Find where the given text appears and provide that cell's center as (X, Y) coordinate. 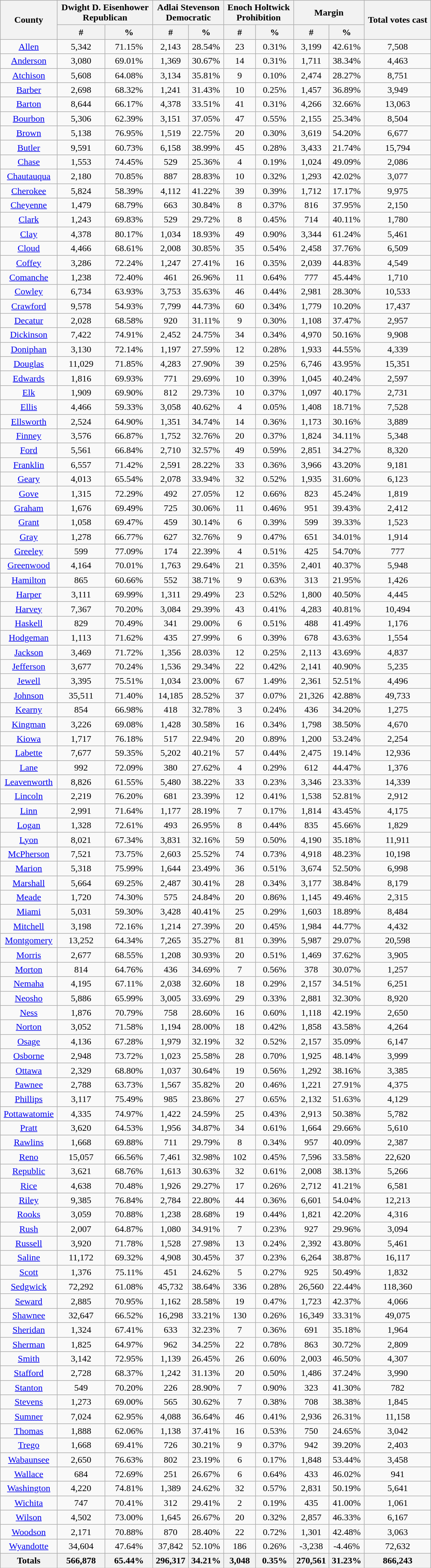
1,356 (171, 652)
37.62% (346, 955)
812 (171, 392)
4,013 (81, 479)
Margin (329, 13)
226 (171, 1388)
2,113 (311, 652)
22.75% (206, 133)
7,799 (171, 306)
2,981 (311, 292)
42.48% (346, 1532)
1,113 (81, 638)
323 (311, 1388)
38.84% (346, 883)
0.38% (274, 1402)
42.61% (346, 47)
1,058 (81, 522)
1,138 (171, 1431)
691 (311, 1330)
4,549 (398, 263)
7,461 (171, 1157)
76.18% (129, 739)
1,763 (171, 566)
4,266 (311, 104)
2,458 (311, 249)
29.27% (206, 1186)
64.53% (129, 1128)
Seward (29, 1301)
66.52% (129, 1315)
565 (171, 1402)
3,889 (398, 422)
3,831 (171, 839)
7,521 (81, 854)
72.24% (129, 263)
708 (311, 1402)
68.76% (129, 1171)
Ford (29, 450)
27.59% (206, 349)
1,023 (171, 1056)
627 (171, 537)
5,561 (81, 450)
39.43% (346, 508)
829 (81, 623)
2,809 (398, 1344)
4,136 (81, 1041)
8,504 (398, 119)
68.80% (129, 1070)
4,908 (171, 1258)
68.58% (129, 320)
75.11% (129, 1272)
2,452 (171, 335)
34.87% (206, 1128)
3,130 (81, 349)
1,798 (311, 724)
11,029 (81, 364)
32,647 (81, 1315)
40.81% (346, 609)
0.07% (274, 696)
Ottawa (29, 1070)
3,048 (240, 1560)
30.07% (346, 969)
3,999 (398, 1056)
270,561 (311, 1560)
40.37% (346, 566)
30.63% (206, 1171)
3,059 (81, 1215)
1,162 (171, 1301)
4,190 (311, 839)
40.24% (346, 378)
2,710 (171, 450)
18.71% (346, 407)
3,199 (311, 47)
962 (171, 1344)
6,677 (398, 133)
61.08% (129, 1287)
8,920 (398, 998)
Marion (29, 868)
72.16% (129, 926)
24.84% (206, 897)
25.52% (206, 854)
2,831 (311, 1488)
67.28% (129, 1041)
71.42% (129, 465)
73.75% (129, 854)
27.90% (206, 364)
28.27% (346, 75)
2,788 (81, 1085)
30.45% (206, 1258)
Harvey (29, 609)
8,826 (81, 782)
15,057 (81, 1157)
4,307 (398, 1359)
102 (240, 1157)
3,094 (398, 1229)
52.50% (346, 868)
Kingman (29, 724)
Pawnee (29, 1085)
5,235 (398, 667)
0.78% (274, 1344)
29.69% (206, 378)
35,511 (81, 696)
782 (398, 1388)
27.91% (346, 1085)
72,292 (81, 1287)
Dwight D. EisenhowerRepublican (105, 13)
1,603 (311, 912)
4,670 (398, 724)
15,794 (398, 147)
38.13% (346, 1171)
663 (171, 205)
8,484 (398, 912)
24.59% (206, 1113)
36.89% (346, 90)
2,143 (171, 47)
1,486 (311, 1373)
2,597 (398, 378)
28.52% (206, 696)
0.63% (274, 580)
7,677 (81, 753)
40.62% (206, 407)
1,717 (81, 739)
69.83% (129, 220)
40.90% (346, 667)
1,819 (398, 494)
Geary (29, 479)
13,063 (398, 104)
38.71% (206, 580)
451 (171, 1272)
4,638 (81, 1186)
17.17% (346, 191)
67.11% (129, 984)
Sheridan (29, 1330)
41.22% (206, 191)
4,066 (398, 1301)
Gray (29, 537)
9,591 (81, 147)
1,979 (171, 1041)
0.89% (274, 739)
74.30% (129, 897)
7,422 (81, 335)
32.60% (206, 984)
9,975 (398, 191)
2 (240, 1503)
34,604 (81, 1546)
73.72% (129, 1056)
54.04% (346, 1200)
Adlai StevensonDemocratic (188, 13)
714 (311, 220)
73.00% (129, 1517)
10,533 (398, 292)
23.00% (206, 681)
2,039 (311, 263)
3,966 (311, 465)
5,641 (398, 1488)
66.98% (129, 710)
865 (81, 580)
43.58% (346, 1027)
35 (240, 249)
70.85% (129, 176)
174 (171, 551)
15,351 (398, 364)
6,581 (398, 1186)
802 (171, 1460)
7,596 (311, 1157)
Rawlins (29, 1143)
2,219 (81, 796)
38.22% (206, 782)
44.77% (346, 926)
1,389 (171, 1488)
65.99% (129, 998)
28.90% (206, 1388)
60.73% (129, 147)
28.58% (206, 1301)
Franklin (29, 465)
Chase (29, 162)
28.03% (206, 652)
726 (171, 1445)
2,957 (398, 320)
70.79% (129, 1013)
41.00% (346, 1503)
44.47% (346, 768)
5,782 (398, 1113)
Edwards (29, 378)
2,003 (311, 1359)
Republic (29, 1171)
70.24% (129, 667)
380 (171, 768)
3,226 (81, 724)
31.13% (206, 1373)
1,221 (311, 1085)
1,926 (171, 1186)
11,172 (81, 1258)
3,111 (81, 594)
64.97% (129, 1344)
725 (171, 508)
69.41% (129, 1445)
28.83% (206, 176)
2,948 (81, 1056)
4,375 (398, 1085)
67.34% (129, 839)
2,403 (398, 1445)
3,433 (311, 147)
Crawford (29, 306)
50.49% (346, 1272)
6,158 (171, 147)
3,677 (81, 667)
1,567 (171, 1085)
9,181 (398, 465)
16,349 (311, 1315)
26.95% (206, 825)
6,998 (398, 868)
1,278 (81, 537)
3,177 (311, 883)
68.61% (129, 249)
45,732 (171, 1287)
36.64% (206, 1416)
8,320 (398, 450)
3,395 (81, 681)
Cherokee (29, 191)
1,369 (171, 61)
5,948 (398, 566)
71.40% (129, 696)
30.16% (346, 422)
70.48% (129, 1186)
Wichita (29, 1503)
66.17% (129, 104)
2,412 (398, 508)
1,821 (311, 1215)
72.95% (129, 1359)
26.31% (346, 1416)
1,752 (171, 436)
5,318 (81, 868)
8,751 (398, 75)
43.45% (346, 811)
566,878 (81, 1560)
26.96% (206, 277)
29.96% (346, 1229)
71.72% (129, 652)
5,348 (398, 436)
42.88% (346, 696)
1,553 (81, 162)
552 (171, 580)
28.30% (346, 292)
22.94% (206, 739)
69.90% (129, 392)
Rice (29, 1186)
957 (311, 1143)
10,494 (398, 609)
75.49% (129, 1099)
925 (311, 1272)
31.11% (206, 320)
70.49% (129, 623)
4,445 (398, 594)
43.69% (346, 652)
7,024 (81, 1416)
24.65% (346, 1431)
Washington (29, 1488)
1,145 (311, 897)
4,195 (81, 984)
5,031 (81, 912)
46.02% (346, 1474)
80.17% (129, 234)
6,557 (81, 465)
Nemaha (29, 984)
19.14% (346, 753)
6,734 (81, 292)
1,858 (311, 1027)
41.49% (346, 623)
Grant (29, 522)
Wyandotte (29, 1546)
8,021 (81, 839)
32.19% (206, 1041)
43.63% (346, 638)
34.21% (206, 1560)
684 (81, 1474)
27.39% (206, 926)
26.45% (206, 1359)
62.06% (129, 1431)
488 (311, 623)
5,824 (81, 191)
44.83% (346, 263)
9,908 (398, 335)
0.53% (274, 1431)
33.21% (206, 1315)
43.20% (346, 465)
Wallace (29, 1474)
3,621 (81, 1171)
0.55% (274, 119)
Meade (29, 897)
50.38% (346, 1113)
33.69% (206, 998)
10.20% (346, 306)
71.62% (129, 638)
941 (398, 1474)
1,247 (171, 263)
6,746 (311, 364)
1,712 (311, 191)
17,437 (398, 306)
23.86% (206, 1099)
32.66% (346, 104)
378 (311, 969)
459 (171, 522)
823 (311, 494)
Kearny (29, 710)
Butler (29, 147)
1,197 (171, 349)
37.76% (346, 249)
3,142 (81, 1359)
61.24% (346, 234)
65.44% (129, 1560)
1,061 (398, 1503)
28.22% (206, 465)
29.07% (346, 941)
64.76% (129, 969)
2,913 (311, 1113)
418 (171, 710)
22.44% (346, 1287)
30.67% (206, 61)
1,519 (171, 133)
1,845 (398, 1402)
Ellsworth (29, 422)
1,664 (311, 1128)
1,909 (81, 392)
3,385 (398, 1070)
3,063 (398, 1532)
27.62% (206, 768)
13 (240, 1243)
5,886 (81, 998)
Neosho (29, 998)
Johnson (29, 696)
2,991 (81, 811)
66.77% (129, 537)
Trego (29, 1445)
Jefferson (29, 667)
Graham (29, 508)
6,123 (398, 479)
32.16% (206, 839)
18.93% (206, 234)
28.54% (206, 47)
Total votes cast (398, 20)
33.51% (206, 104)
54.70% (346, 551)
2,254 (398, 739)
1,814 (311, 811)
25.34% (346, 119)
341 (171, 623)
Ellis (29, 407)
Russell (29, 1243)
28.00% (206, 1027)
Labette (29, 753)
34.27% (346, 450)
69.00% (129, 1402)
835 (311, 825)
68.37% (129, 1373)
2,141 (311, 667)
Rush (29, 1229)
2,132 (311, 1099)
3,084 (171, 609)
Osborne (29, 1056)
71.58% (129, 1027)
72,632 (398, 1546)
42.02% (346, 176)
1,108 (311, 320)
2,487 (171, 883)
34.25% (206, 1344)
4,264 (398, 1027)
43.80% (346, 1243)
1,426 (398, 580)
39.33% (346, 522)
65.54% (129, 479)
Thomas (29, 1431)
76.20% (129, 796)
Greeley (29, 551)
64.08% (129, 75)
3,198 (81, 926)
1,408 (311, 407)
2,180 (81, 176)
1,935 (311, 479)
681 (171, 796)
33.58% (346, 1157)
71.85% (129, 364)
39.20% (346, 1445)
Jackson (29, 652)
71.78% (129, 1243)
4,220 (81, 1488)
0.65% (274, 1099)
5,306 (81, 119)
1,723 (311, 1301)
985 (171, 1099)
71.64% (129, 811)
3,620 (81, 1128)
Barber (29, 90)
Sedgwick (29, 1287)
24.75% (206, 335)
Stevens (29, 1402)
76.95% (129, 133)
72.40% (129, 277)
186 (240, 1546)
1,956 (171, 1128)
1,080 (171, 1229)
1,528 (171, 1243)
2,731 (398, 392)
927 (311, 1229)
1,293 (311, 176)
771 (171, 378)
53.24% (346, 739)
34.01% (346, 537)
4,970 (311, 335)
40.17% (346, 392)
5,342 (81, 47)
750 (311, 1431)
64.34% (129, 941)
8,644 (81, 104)
866,243 (398, 1560)
27.41% (206, 263)
21.74% (346, 147)
Doniphan (29, 349)
-4.46% (346, 1546)
74.97% (129, 1113)
1,644 (171, 868)
2,392 (311, 1243)
3,469 (81, 652)
72.14% (129, 349)
49.09% (346, 162)
3,619 (311, 133)
Gove (29, 494)
37.95% (346, 205)
72.61% (129, 825)
Jewell (29, 681)
4,088 (171, 1416)
Barton (29, 104)
68.79% (129, 205)
42.37% (346, 1301)
2,591 (171, 465)
1,173 (311, 422)
2,784 (171, 1200)
758 (171, 1013)
2,881 (311, 998)
74.91% (129, 335)
6,509 (398, 249)
2,603 (171, 854)
45.24% (346, 494)
74.81% (129, 1488)
4,463 (398, 61)
69.47% (129, 522)
33.94% (206, 479)
Scott (29, 1272)
43 (240, 609)
69.25% (129, 883)
29.49% (206, 594)
48.23% (346, 854)
1,779 (311, 306)
2,007 (81, 1229)
1,816 (81, 378)
69.49% (129, 508)
Miami (29, 912)
29.72% (206, 220)
72.69% (129, 1474)
52.10% (206, 1546)
29 (240, 998)
Coffey (29, 263)
3,428 (171, 912)
Cowley (29, 292)
Allen (29, 47)
1,848 (311, 1460)
46.33% (346, 1517)
12,936 (398, 753)
1,829 (398, 825)
54.93% (129, 306)
1,479 (81, 205)
49.46% (346, 897)
81 (240, 941)
Logan (29, 825)
38.16% (346, 1070)
17 (240, 1186)
2,677 (81, 955)
75.99% (129, 868)
3,344 (311, 234)
Osage (29, 1041)
62.39% (129, 119)
1,832 (398, 1272)
64.90% (129, 422)
29.39% (206, 609)
9,385 (81, 1200)
2,028 (81, 320)
1,888 (81, 1431)
32.57% (206, 450)
69.93% (129, 378)
68.32% (129, 90)
0.66% (274, 494)
69.88% (129, 1143)
1,964 (398, 1330)
Linn (29, 811)
31.43% (206, 90)
23.33% (346, 782)
1,933 (311, 349)
32.98% (206, 1157)
25.36% (206, 162)
40.09% (346, 1143)
1,676 (81, 508)
7,367 (81, 609)
9,578 (81, 306)
678 (311, 638)
3,990 (398, 1373)
0.10% (274, 75)
22.39% (206, 551)
30.93% (206, 955)
814 (81, 969)
34.91% (206, 1229)
29.41% (206, 1503)
29.00% (206, 623)
Sumner (29, 1416)
69.01% (129, 61)
4,316 (398, 1215)
0.27% (274, 1272)
6,251 (398, 984)
66.84% (129, 450)
75.51% (129, 681)
711 (171, 1143)
1,176 (398, 623)
76.63% (129, 1460)
1,536 (171, 667)
4,496 (398, 681)
1,241 (171, 90)
3,042 (398, 1431)
2,936 (311, 1416)
870 (171, 1532)
0.05% (274, 407)
Clay (29, 234)
4,112 (171, 191)
3,058 (171, 407)
48.14% (346, 1056)
5,664 (81, 883)
14,185 (171, 696)
633 (171, 1330)
11,158 (398, 1416)
Bourbon (29, 119)
1,208 (171, 955)
1,273 (81, 1402)
Pratt (29, 1128)
43.95% (346, 364)
38.99% (206, 147)
1,194 (171, 1027)
30.85% (206, 249)
1,177 (171, 811)
1,324 (81, 1330)
41 (240, 104)
74.45% (129, 162)
63.93% (129, 292)
Lincoln (29, 796)
54.20% (346, 133)
16,117 (398, 1258)
44.55% (346, 349)
62.95% (129, 1416)
42.19% (346, 1013)
6,264 (311, 1258)
3,458 (398, 1460)
35.27% (206, 941)
Hodgeman (29, 638)
1,422 (171, 1113)
747 (81, 1503)
13,252 (81, 941)
21,326 (311, 696)
3,674 (311, 868)
50.16% (346, 335)
28.40% (206, 1532)
493 (171, 825)
66.56% (129, 1157)
72.29% (129, 494)
60.66% (129, 580)
32.23% (206, 1330)
66.87% (129, 436)
2,857 (311, 1517)
1,984 (311, 926)
0.54% (274, 249)
1,214 (171, 926)
30.21% (206, 1445)
1,645 (171, 1517)
20,598 (398, 941)
49,733 (398, 696)
30.58% (206, 724)
Pottawatomie (29, 1113)
425 (311, 551)
2,712 (311, 1186)
50.19% (346, 1488)
575 (171, 897)
35.82% (206, 1085)
Totals (29, 1560)
30.41% (206, 883)
57 (240, 753)
59.33% (129, 407)
58.39% (129, 191)
69.99% (129, 594)
1,243 (81, 220)
45 (240, 147)
312 (171, 1503)
2,150 (398, 205)
49,075 (398, 1315)
38.87% (346, 1258)
Saline (29, 1258)
Shawnee (29, 1315)
1,242 (171, 1373)
22,620 (398, 1157)
Dickinson (29, 335)
942 (311, 1445)
60 (240, 306)
Comanche (29, 277)
77.09% (129, 551)
517 (171, 739)
1,275 (398, 710)
8,179 (398, 883)
67.41% (129, 1330)
1.49% (274, 681)
29.64% (206, 566)
21.95% (346, 580)
1,311 (171, 594)
3,117 (81, 1099)
3,005 (171, 998)
Norton (29, 1027)
26,560 (311, 1287)
0.70% (274, 1056)
69.32% (129, 1258)
1,711 (311, 61)
27 (240, 1099)
34.11% (346, 436)
5,987 (311, 941)
40.41% (206, 912)
2,387 (398, 1143)
1,914 (398, 537)
76.84% (129, 1200)
2,698 (81, 90)
59 (240, 839)
29.73% (206, 392)
2,474 (311, 75)
2,086 (398, 162)
23.49% (206, 868)
3,077 (398, 176)
0.57% (274, 1488)
1,257 (398, 969)
1,301 (311, 1532)
22.80% (206, 1200)
34.20% (346, 710)
3,134 (171, 75)
863 (311, 1344)
1,328 (81, 825)
37.41% (206, 1431)
County (29, 20)
Enoch HoltwickProhibition (259, 13)
32.78% (206, 710)
30.62% (206, 1402)
Marshall (29, 883)
3,346 (311, 782)
3,151 (171, 119)
5,202 (171, 753)
35.09% (346, 1041)
31.60% (346, 479)
6,601 (311, 1200)
42.20% (346, 1215)
27.98% (206, 1243)
69.08% (129, 724)
Clark (29, 220)
44 (240, 1200)
2,912 (398, 796)
Montgomery (29, 941)
10,198 (398, 854)
4,339 (398, 349)
1,097 (311, 392)
Ness (29, 1013)
33.31% (346, 1315)
29.66% (346, 1128)
Riley (29, 1200)
7,508 (398, 47)
5,138 (81, 133)
2,315 (398, 897)
Douglas (29, 364)
Sherman (29, 1344)
74 (240, 854)
27.99% (206, 638)
Greenwood (29, 566)
32.30% (346, 998)
1,824 (311, 436)
61.55% (129, 782)
68.55% (129, 955)
854 (81, 710)
46.50% (346, 1359)
2,728 (81, 1373)
37.05% (206, 119)
1,925 (311, 1056)
2,171 (81, 1532)
34.74% (206, 422)
21 (240, 566)
1,045 (311, 378)
18.89% (346, 912)
3,286 (81, 263)
59.35% (129, 753)
26 (240, 1359)
16,298 (171, 1315)
3,080 (81, 61)
0.33% (274, 998)
38.64% (206, 1287)
47 (240, 119)
313 (311, 580)
1,554 (398, 638)
25.58% (206, 1056)
37.24% (346, 1373)
1,037 (171, 1070)
296,317 (171, 1560)
1,200 (311, 739)
Mitchell (29, 926)
1,613 (171, 1171)
7,265 (171, 941)
1,351 (171, 422)
920 (171, 320)
1,139 (171, 1359)
51.63% (346, 1099)
Morris (29, 955)
37,842 (171, 1546)
336 (240, 1287)
4,918 (311, 854)
4,129 (398, 1099)
45.44% (346, 277)
40.11% (346, 220)
40.21% (206, 753)
Cloud (29, 249)
Stanton (29, 1388)
34.51% (346, 984)
461 (171, 277)
2,475 (311, 753)
47.64% (129, 1546)
1,780 (398, 220)
3 (240, 710)
1,457 (311, 90)
651 (311, 537)
45.66% (346, 825)
1,428 (171, 724)
41.21% (346, 1186)
-3,238 (311, 1546)
5 (240, 1272)
816 (311, 205)
Phillips (29, 1099)
5,480 (171, 782)
5,608 (81, 75)
Harper (29, 594)
30.84% (206, 205)
Brown (29, 133)
118,360 (398, 1287)
1,800 (311, 594)
52.81% (346, 796)
40.50% (346, 594)
36 (240, 868)
2,401 (311, 566)
0.72% (274, 1532)
0.86% (274, 897)
Atchison (29, 75)
4,432 (398, 926)
14,339 (398, 782)
Rooks (29, 1215)
Finney (29, 436)
44.73% (206, 306)
35.63% (206, 292)
3,905 (398, 955)
1,538 (311, 796)
492 (171, 494)
Leavenworth (29, 782)
28.60% (206, 1013)
433 (311, 1474)
1,825 (81, 1344)
3,949 (398, 90)
Morton (29, 969)
4,502 (81, 1517)
63.73% (129, 1085)
5,610 (398, 1128)
2,038 (171, 984)
31.23% (346, 1560)
2,361 (311, 681)
7,528 (398, 407)
Woodson (29, 1532)
1,024 (311, 162)
6,167 (398, 1517)
Hamilton (29, 580)
Smith (29, 1359)
28.68% (206, 1215)
6,147 (398, 1041)
30.14% (206, 522)
70.01% (129, 566)
38.38% (346, 1402)
52.51% (346, 681)
12,213 (398, 1200)
1,720 (81, 897)
130 (240, 1315)
251 (171, 1474)
29.79% (206, 1143)
70.95% (129, 1301)
1,118 (311, 1013)
5,266 (398, 1171)
Wabaunsee (29, 1460)
38.34% (346, 61)
992 (81, 768)
Lyon (29, 839)
53.44% (346, 1460)
38.50% (346, 724)
1,710 (398, 277)
34.69% (206, 969)
612 (311, 768)
1,469 (311, 955)
27.05% (206, 494)
3,920 (81, 1243)
0.73% (274, 854)
Lane (29, 768)
4,335 (81, 1113)
1,523 (398, 522)
41.30% (346, 1388)
4,837 (398, 652)
35.81% (206, 75)
549 (81, 1388)
3,576 (81, 436)
Decatur (29, 320)
2,155 (311, 119)
2,851 (311, 450)
59.30% (129, 912)
Kiowa (29, 739)
Haskell (29, 623)
Cheyenne (29, 205)
4,175 (398, 811)
72.09% (129, 768)
30.72% (346, 1344)
Stafford (29, 1373)
67 (240, 681)
3,753 (171, 292)
29.34% (206, 667)
70.41% (129, 1503)
2,885 (81, 1301)
Reno (29, 1157)
2,329 (81, 1070)
Anderson (29, 61)
71.15% (129, 47)
23.39% (206, 796)
30.64% (206, 1070)
1,292 (311, 1070)
64.87% (129, 1229)
1,876 (81, 1013)
0.43% (274, 1113)
887 (171, 176)
2,078 (171, 479)
Wilson (29, 1517)
2,524 (81, 422)
11,911 (398, 839)
Elk (29, 392)
23.19% (206, 1460)
Chautauqua (29, 176)
28.19% (206, 811)
McPherson (29, 854)
30.06% (206, 508)
951 (311, 508)
4,164 (81, 566)
0.59% (274, 450)
3,052 (81, 1027)
37.47% (346, 320)
1,315 (81, 494)
